Pinpoint the cell where the given text exists, returning its [x, y] midpoint coordinate. 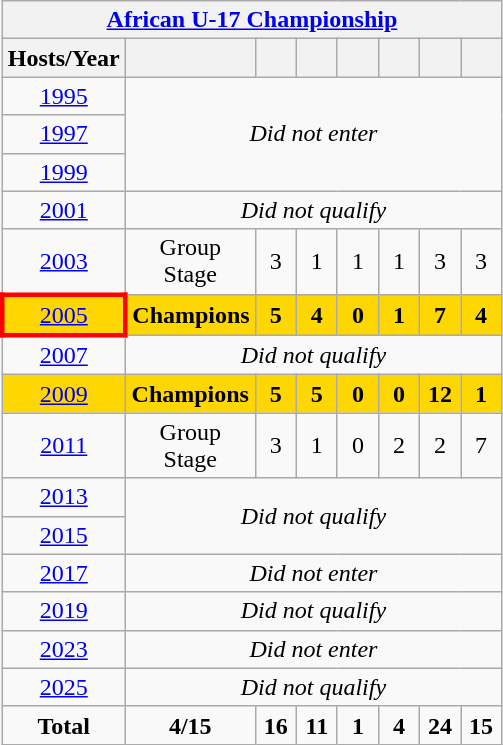
2017 [64, 573]
2007 [64, 355]
15 [482, 725]
1999 [64, 172]
2005 [64, 314]
11 [316, 725]
2001 [64, 210]
2003 [64, 262]
1995 [64, 96]
2011 [64, 446]
Total [64, 725]
16 [276, 725]
2023 [64, 649]
African U-17 Championship [252, 20]
Hosts/Year [64, 58]
2013 [64, 497]
4/15 [190, 725]
1997 [64, 134]
2015 [64, 535]
24 [440, 725]
2009 [64, 394]
12 [440, 394]
2025 [64, 687]
2019 [64, 611]
